Return [X, Y] of the center of cell containing provided text 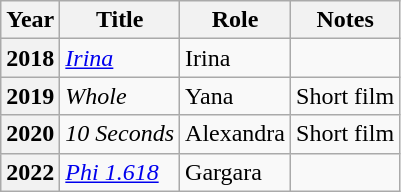
Year [30, 20]
Whole [120, 96]
Yana [236, 96]
Phi 1.618 [120, 172]
Notes [346, 20]
Alexandra [236, 134]
2019 [30, 96]
2018 [30, 58]
Title [120, 20]
Role [236, 20]
2020 [30, 134]
2022 [30, 172]
Gargara [236, 172]
10 Seconds [120, 134]
